Detect which cell encompasses the target text, then output its (X, Y) center coordinate. 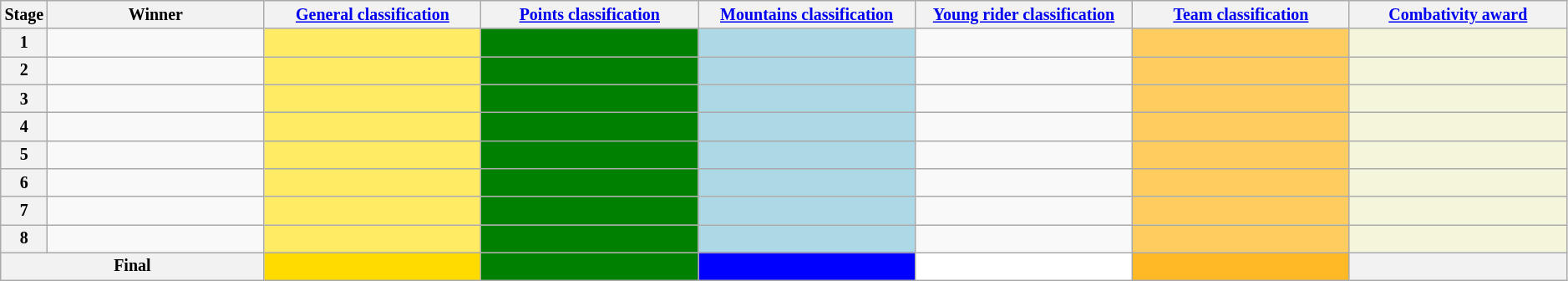
Mountains classification (807, 15)
3 (24, 99)
2 (24, 70)
Final (132, 266)
5 (24, 154)
Team classification (1241, 15)
General classification (373, 15)
6 (24, 182)
4 (24, 127)
Winner (155, 15)
Points classification (590, 15)
Young rider classification (1024, 15)
1 (24, 43)
Combativity award (1458, 15)
7 (24, 211)
Stage (24, 15)
8 (24, 239)
